Provide the [X, Y] coordinate of the cell's center where the given text is located.  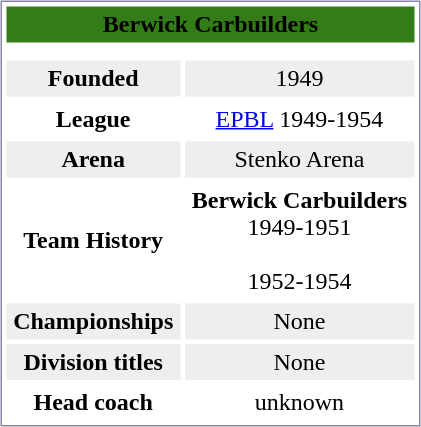
Championships [92, 322]
1949 [299, 78]
Division titles [92, 362]
Arena [92, 160]
Berwick Carbuilders 1949-19511952-1954 [299, 240]
Founded [92, 78]
unknown [299, 402]
Stenko Arena [299, 160]
Head coach [92, 402]
EPBL 1949-1954 [299, 119]
Team History [92, 240]
Berwick Carbuilders [210, 24]
League [92, 119]
